From the cell containing the given text, extract its center point as [X, Y] coordinate. 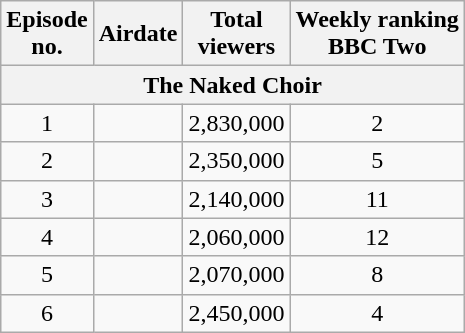
Episodeno. [47, 34]
The Naked Choir [233, 85]
6 [47, 313]
Weekly rankingBBC Two [377, 34]
2,140,000 [236, 199]
2,350,000 [236, 161]
11 [377, 199]
3 [47, 199]
2,450,000 [236, 313]
12 [377, 237]
2,070,000 [236, 275]
8 [377, 275]
1 [47, 123]
Totalviewers [236, 34]
2,830,000 [236, 123]
Airdate [138, 34]
2,060,000 [236, 237]
